Output the (x, y) coordinate of the center of the cell containing the given text.  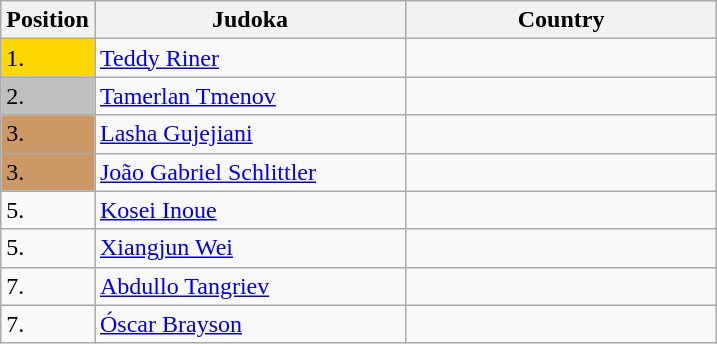
Tamerlan Tmenov (250, 96)
Óscar Brayson (250, 324)
Kosei Inoue (250, 210)
Abdullo Tangriev (250, 286)
Judoka (250, 20)
Country (562, 20)
Teddy Riner (250, 58)
João Gabriel Schlittler (250, 172)
Position (48, 20)
Xiangjun Wei (250, 248)
2. (48, 96)
1. (48, 58)
Lasha Gujejiani (250, 134)
